From the cell containing the given text, extract its center point as (X, Y) coordinate. 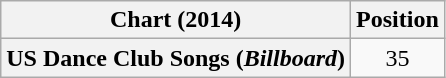
Position (398, 20)
Chart (2014) (176, 20)
35 (398, 58)
US Dance Club Songs (Billboard) (176, 58)
